Provide the (X, Y) coordinate of the cell's center where the given text is located.  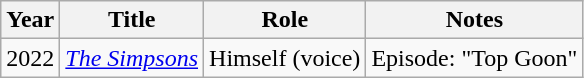
The Simpsons (132, 58)
Year (30, 20)
Role (285, 20)
Episode: "Top Goon" (474, 58)
Himself (voice) (285, 58)
2022 (30, 58)
Title (132, 20)
Notes (474, 20)
